Determine the (X, Y) coordinate at the center of the cell enclosing the given text.  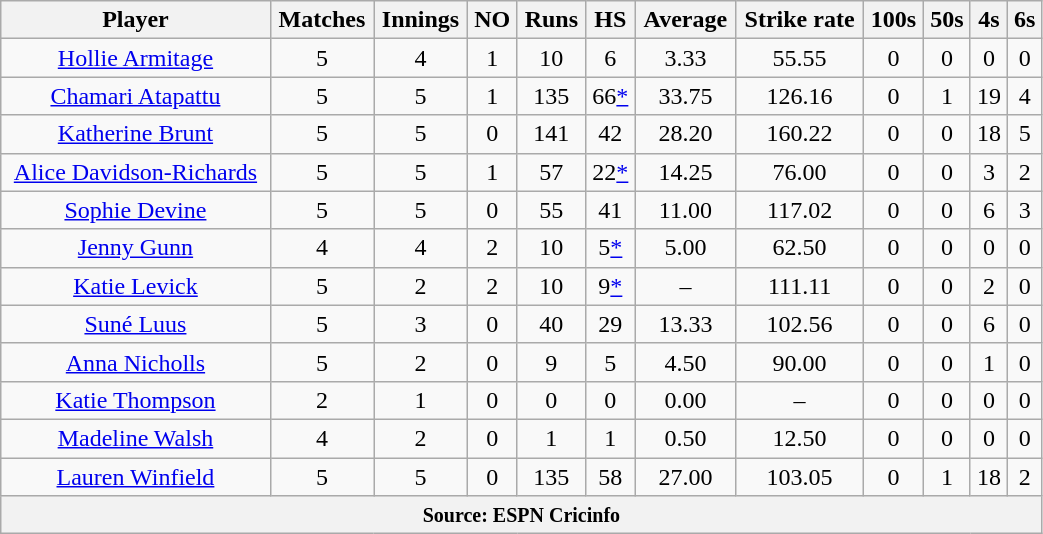
4s (988, 20)
Runs (551, 20)
Player (136, 20)
Hollie Armitage (136, 58)
29 (610, 324)
33.75 (685, 96)
160.22 (799, 134)
76.00 (799, 172)
126.16 (799, 96)
4.50 (685, 362)
Katherine Brunt (136, 134)
103.05 (799, 477)
62.50 (799, 248)
0.00 (685, 400)
Chamari Atapattu (136, 96)
22* (610, 172)
Alice Davidson-Richards (136, 172)
3.33 (685, 58)
111.11 (799, 286)
117.02 (799, 210)
Katie Thompson (136, 400)
14.25 (685, 172)
Source: ESPN Cricinfo (522, 515)
41 (610, 210)
Anna Nicholls (136, 362)
90.00 (799, 362)
Katie Levick (136, 286)
Madeline Walsh (136, 438)
NO (492, 20)
57 (551, 172)
Jenny Gunn (136, 248)
5* (610, 248)
5.00 (685, 248)
102.56 (799, 324)
Suné Luus (136, 324)
100s (894, 20)
40 (551, 324)
Lauren Winfield (136, 477)
11.00 (685, 210)
Innings (421, 20)
55.55 (799, 58)
Average (685, 20)
27.00 (685, 477)
28.20 (685, 134)
6s (1025, 20)
0.50 (685, 438)
19 (988, 96)
Matches (322, 20)
9 (551, 362)
12.50 (799, 438)
50s (946, 20)
141 (551, 134)
Sophie Devine (136, 210)
55 (551, 210)
Strike rate (799, 20)
HS (610, 20)
9* (610, 286)
42 (610, 134)
58 (610, 477)
66* (610, 96)
13.33 (685, 324)
